Output the (x, y) coordinate of the center of the cell containing the given text.  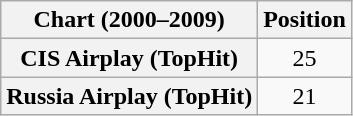
25 (305, 58)
CIS Airplay (TopHit) (130, 58)
Position (305, 20)
Russia Airplay (TopHit) (130, 96)
Chart (2000–2009) (130, 20)
21 (305, 96)
